Identify which cell holds the provided text, then report its (x, y) central coordinate. 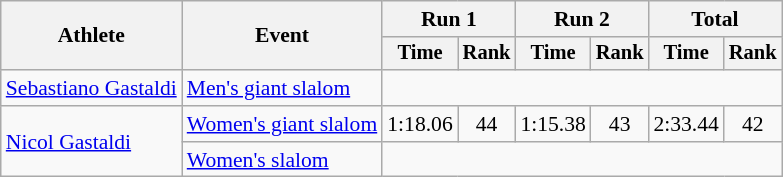
Run 2 (582, 19)
42 (753, 124)
Event (282, 36)
Athlete (92, 36)
Women's giant slalom (282, 124)
43 (620, 124)
2:33.44 (686, 124)
Run 1 (448, 19)
Total (714, 19)
1:18.06 (420, 124)
Nicol Gastaldi (92, 142)
1:15.38 (552, 124)
Men's giant slalom (282, 88)
44 (487, 124)
Sebastiano Gastaldi (92, 88)
